Detect which cell encompasses the target text, then output its [X, Y] center coordinate. 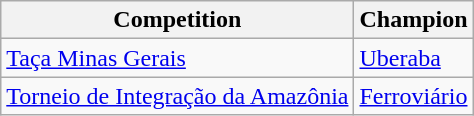
Ferroviário [414, 96]
Champion [414, 20]
Torneio de Integração da Amazônia [178, 96]
Taça Minas Gerais [178, 58]
Uberaba [414, 58]
Competition [178, 20]
